Return the [X, Y] coordinate for the center point of the cell that contains the specified text.  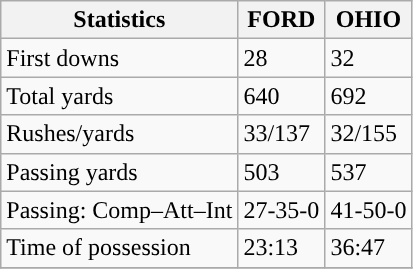
41-50-0 [368, 210]
32/155 [368, 134]
23:13 [282, 248]
640 [282, 96]
27-35-0 [282, 210]
OHIO [368, 20]
Rushes/yards [120, 134]
28 [282, 58]
692 [368, 96]
FORD [282, 20]
Statistics [120, 20]
Total yards [120, 96]
Passing yards [120, 172]
503 [282, 172]
Passing: Comp–Att–Int [120, 210]
36:47 [368, 248]
33/137 [282, 134]
537 [368, 172]
32 [368, 58]
Time of possession [120, 248]
First downs [120, 58]
